From the cell containing the given text, extract its center point as [x, y] coordinate. 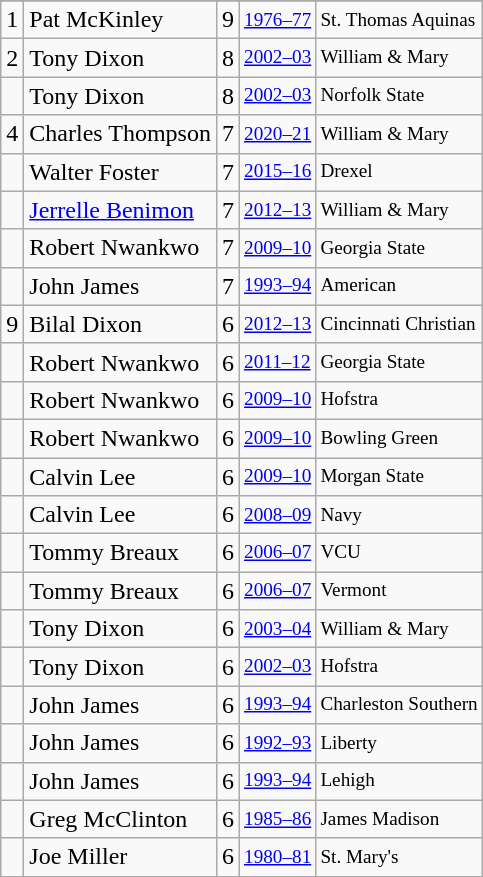
Charleston Southern [399, 705]
1976–77 [277, 20]
Bowling Green [399, 438]
Jerrelle Benimon [120, 210]
Pat McKinley [120, 20]
American [399, 286]
2020–21 [277, 134]
Liberty [399, 743]
2011–12 [277, 362]
2015–16 [277, 172]
2003–04 [277, 629]
Vermont [399, 591]
Bilal Dixon [120, 324]
Navy [399, 515]
Lehigh [399, 781]
Charles Thompson [120, 134]
St. Mary's [399, 857]
1 [12, 20]
1980–81 [277, 857]
St. Thomas Aquinas [399, 20]
James Madison [399, 819]
Morgan State [399, 477]
Norfolk State [399, 96]
Greg McClinton [120, 819]
Drexel [399, 172]
2 [12, 58]
Cincinnati Christian [399, 324]
Joe Miller [120, 857]
1985–86 [277, 819]
2008–09 [277, 515]
1992–93 [277, 743]
VCU [399, 553]
Walter Foster [120, 172]
4 [12, 134]
